Extract the [x, y] coordinate from the center of the cell holding the provided text.  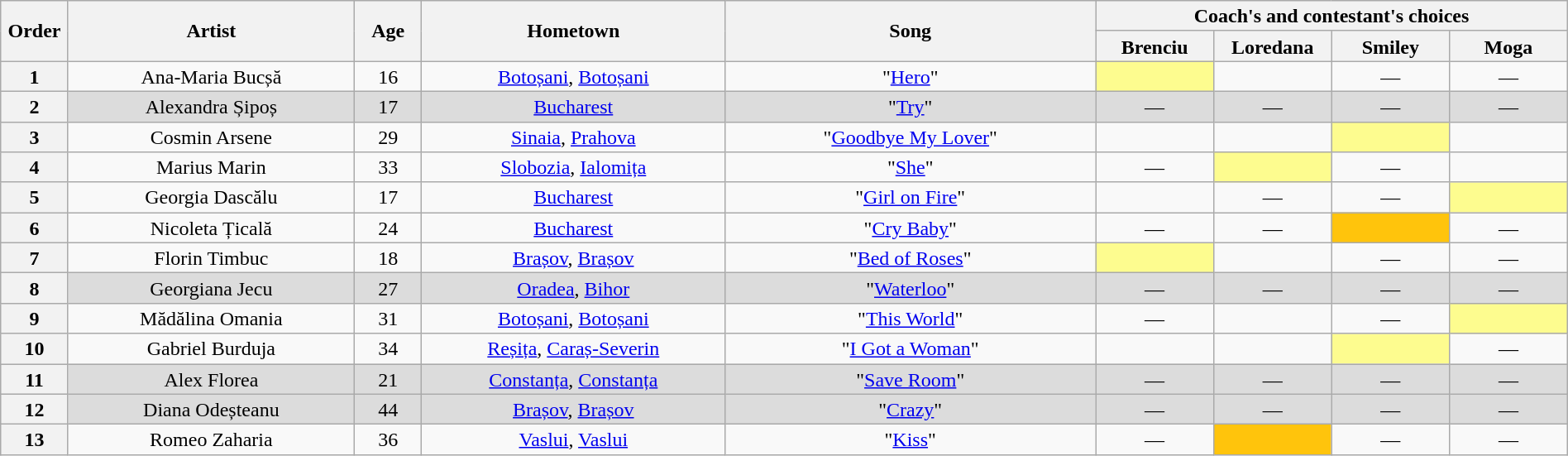
Alexandra Șipoș [211, 106]
Reșița, Caraș-Severin [574, 349]
"Crazy" [911, 409]
24 [389, 228]
"Hero" [911, 76]
1 [35, 76]
27 [389, 288]
"Cry Baby" [911, 228]
36 [389, 440]
8 [35, 288]
16 [389, 76]
"Save Room" [911, 379]
Cosmin Arsene [211, 137]
"She" [911, 167]
Constanța, Constanța [574, 379]
3 [35, 137]
12 [35, 409]
Georgiana Jecu [211, 288]
Diana Odeșteanu [211, 409]
Brenciu [1154, 46]
Age [389, 31]
18 [389, 258]
33 [389, 167]
21 [389, 379]
"Waterloo" [911, 288]
"Goodbye My Lover" [911, 137]
"I Got a Woman" [911, 349]
5 [35, 197]
Loredana [1272, 46]
"Girl on Fire" [911, 197]
Gabriel Burduja [211, 349]
6 [35, 228]
29 [389, 137]
"Try" [911, 106]
Alex Florea [211, 379]
4 [35, 167]
Artist [211, 31]
11 [35, 379]
Florin Timbuc [211, 258]
Hometown [574, 31]
Slobozia, Ialomița [574, 167]
34 [389, 349]
Sinaia, Prahova [574, 137]
13 [35, 440]
Marius Marin [211, 167]
Nicoleta Țicală [211, 228]
Mădălina Omania [211, 318]
10 [35, 349]
9 [35, 318]
"This World" [911, 318]
Moga [1508, 46]
Ana-Maria Bucșă [211, 76]
Oradea, Bihor [574, 288]
Smiley [1391, 46]
2 [35, 106]
"Kiss" [911, 440]
Romeo Zaharia [211, 440]
"Bed of Roses" [911, 258]
7 [35, 258]
Vaslui, Vaslui [574, 440]
Order [35, 31]
Coach's and contestant's choices [1331, 17]
Song [911, 31]
31 [389, 318]
Georgia Dascălu [211, 197]
44 [389, 409]
